Locate the cell with the specified text and output its [x, y] center coordinate. 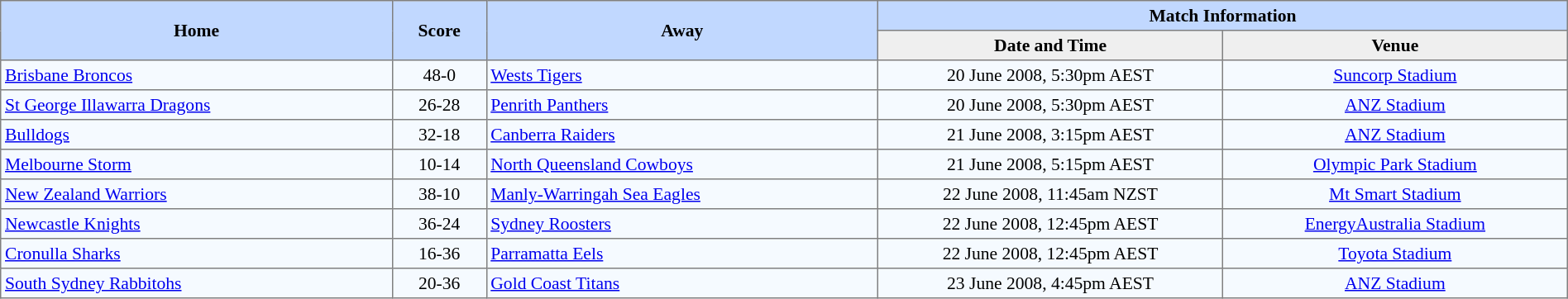
Melbourne Storm [197, 164]
32-18 [439, 135]
Gold Coast Titans [682, 283]
Manly-Warringah Sea Eagles [682, 194]
Away [682, 31]
36-24 [439, 224]
Bulldogs [197, 135]
Mt Smart Stadium [1394, 194]
21 June 2008, 5:15pm AEST [1050, 164]
Parramatta Eels [682, 254]
10-14 [439, 164]
Penrith Panthers [682, 105]
Date and Time [1050, 45]
New Zealand Warriors [197, 194]
Wests Tigers [682, 75]
Home [197, 31]
38-10 [439, 194]
St George Illawarra Dragons [197, 105]
23 June 2008, 4:45pm AEST [1050, 283]
Cronulla Sharks [197, 254]
Toyota Stadium [1394, 254]
20-36 [439, 283]
North Queensland Cowboys [682, 164]
48-0 [439, 75]
Newcastle Knights [197, 224]
Match Information [1223, 16]
16-36 [439, 254]
Olympic Park Stadium [1394, 164]
Venue [1394, 45]
Score [439, 31]
Suncorp Stadium [1394, 75]
22 June 2008, 11:45am NZST [1050, 194]
EnergyAustralia Stadium [1394, 224]
21 June 2008, 3:15pm AEST [1050, 135]
Sydney Roosters [682, 224]
South Sydney Rabbitohs [197, 283]
26-28 [439, 105]
Canberra Raiders [682, 135]
Brisbane Broncos [197, 75]
